Return the (x, y) coordinate for the center point of the cell that contains the specified text.  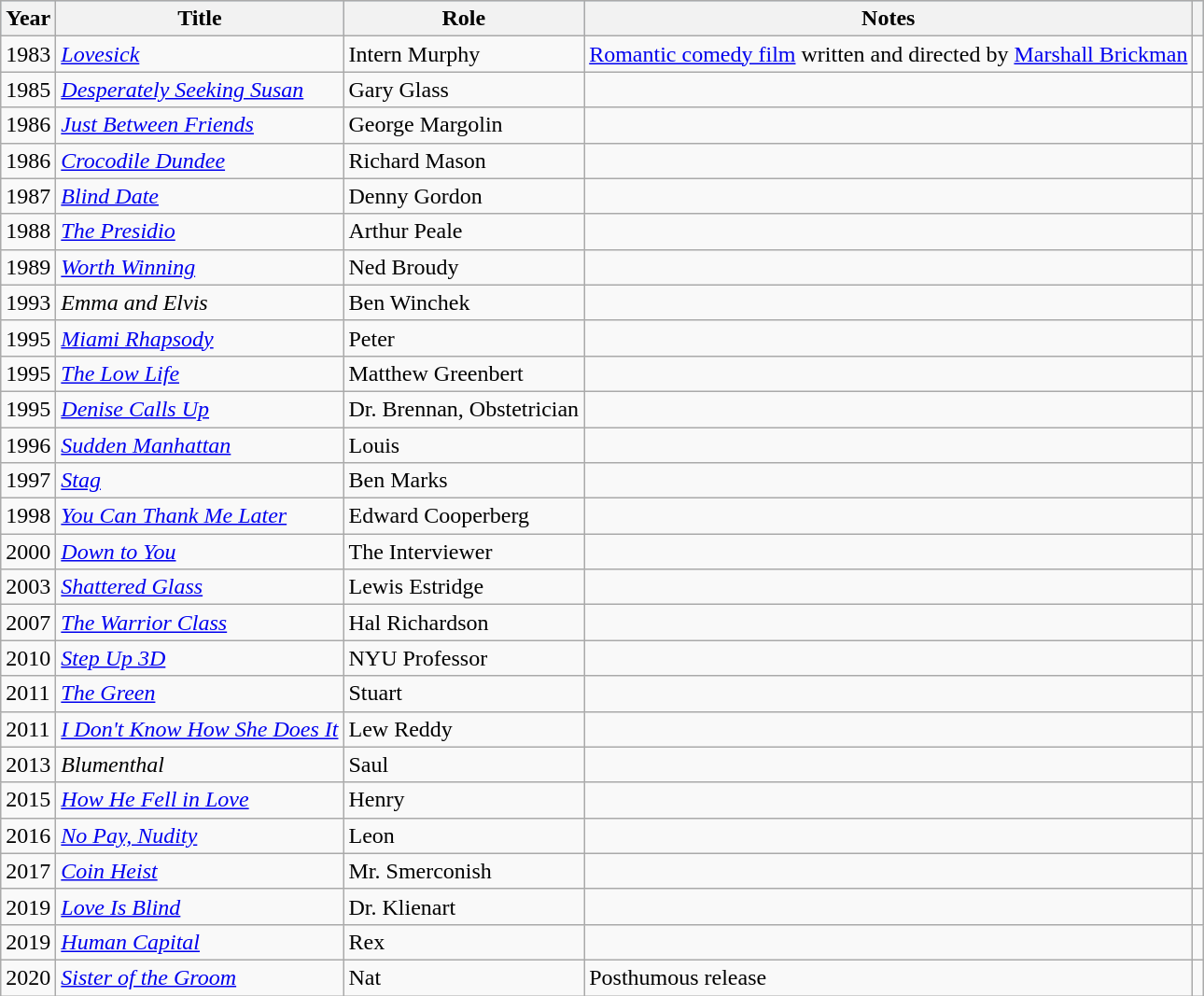
Sudden Manhattan (200, 445)
Lewis Estridge (464, 587)
Miami Rhapsody (200, 338)
1989 (28, 267)
1998 (28, 516)
Role (464, 19)
The Low Life (200, 373)
Dr. Brennan, Obstetrician (464, 409)
Down to You (200, 552)
Louis (464, 445)
Hal Richardson (464, 623)
1997 (28, 481)
Crocodile Dundee (200, 161)
The Presidio (200, 231)
2007 (28, 623)
2020 (28, 977)
1983 (28, 54)
Denny Gordon (464, 196)
Stag (200, 481)
Mr. Smerconish (464, 871)
1996 (28, 445)
Saul (464, 765)
1988 (28, 231)
2010 (28, 658)
Coin Heist (200, 871)
The Interviewer (464, 552)
Stuart (464, 694)
Ben Winchek (464, 302)
Peter (464, 338)
Love Is Blind (200, 906)
Human Capital (200, 942)
Step Up 3D (200, 658)
2015 (28, 800)
Sister of the Groom (200, 977)
Blind Date (200, 196)
1993 (28, 302)
Edward Cooperberg (464, 516)
2003 (28, 587)
I Don't Know How She Does It (200, 729)
Lew Reddy (464, 729)
2013 (28, 765)
The Warrior Class (200, 623)
Rex (464, 942)
No Pay, Nudity (200, 835)
Title (200, 19)
Gary Glass (464, 90)
George Margolin (464, 125)
Posthumous release (889, 977)
Emma and Elvis (200, 302)
Nat (464, 977)
Blumenthal (200, 765)
Henry (464, 800)
1985 (28, 90)
Desperately Seeking Susan (200, 90)
Shattered Glass (200, 587)
Ben Marks (464, 481)
1987 (28, 196)
You Can Thank Me Later (200, 516)
Dr. Klienart (464, 906)
Year (28, 19)
The Green (200, 694)
Worth Winning (200, 267)
Denise Calls Up (200, 409)
Romantic comedy film written and directed by Marshall Brickman (889, 54)
2016 (28, 835)
Ned Broudy (464, 267)
Intern Murphy (464, 54)
2017 (28, 871)
Lovesick (200, 54)
How He Fell in Love (200, 800)
Matthew Greenbert (464, 373)
NYU Professor (464, 658)
Leon (464, 835)
Richard Mason (464, 161)
Notes (889, 19)
Arthur Peale (464, 231)
2000 (28, 552)
Just Between Friends (200, 125)
